Output the (X, Y) coordinate of the center of the cell containing the given text.  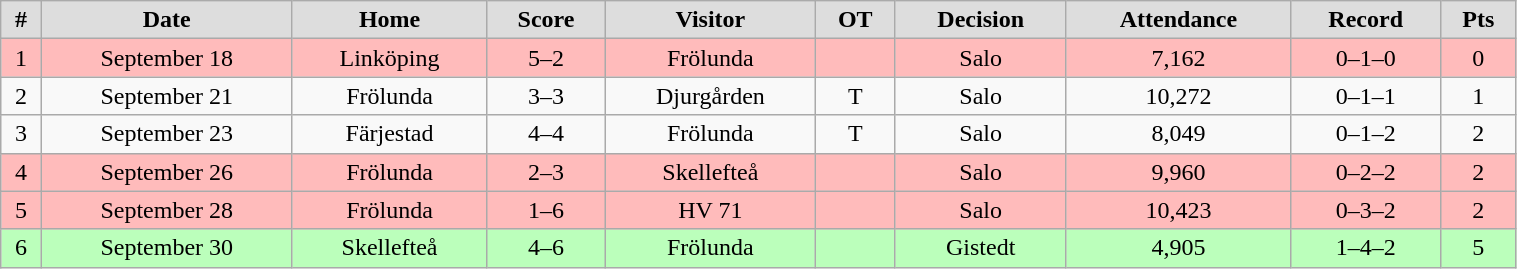
Visitor (710, 20)
Linköping (389, 58)
Date (166, 20)
10,423 (1178, 210)
Home (389, 20)
0–2–2 (1366, 172)
# (21, 20)
Score (546, 20)
Färjestad (389, 134)
4,905 (1178, 248)
September 30 (166, 248)
9,960 (1178, 172)
Decision (980, 20)
1–4–2 (1366, 248)
4–4 (546, 134)
September 21 (166, 96)
0–1–2 (1366, 134)
0–3–2 (1366, 210)
Record (1366, 20)
Pts (1478, 20)
10,272 (1178, 96)
0 (1478, 58)
5–2 (546, 58)
8,049 (1178, 134)
7,162 (1178, 58)
4–6 (546, 248)
Gistedt (980, 248)
OT (855, 20)
6 (21, 248)
Djurgården (710, 96)
3–3 (546, 96)
September 26 (166, 172)
September 23 (166, 134)
2–3 (546, 172)
0–1–0 (1366, 58)
0–1–1 (1366, 96)
HV 71 (710, 210)
4 (21, 172)
September 18 (166, 58)
1–6 (546, 210)
Attendance (1178, 20)
September 28 (166, 210)
3 (21, 134)
